Return the [x, y] coordinate for the center point of the cell that contains the specified text.  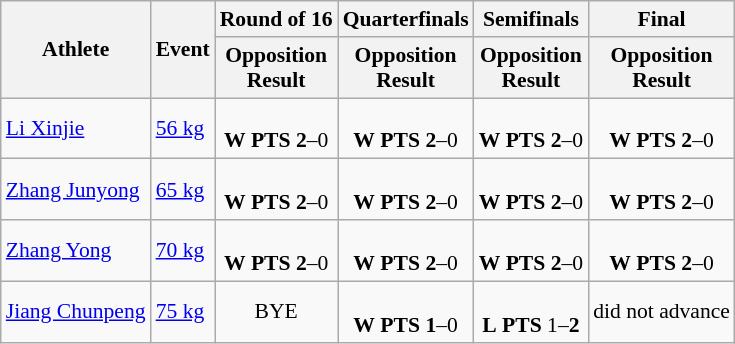
56 kg [183, 128]
Athlete [76, 50]
Event [183, 50]
65 kg [183, 190]
Zhang Yong [76, 250]
Quarterfinals [406, 19]
Semifinals [532, 19]
W PTS 1–0 [406, 312]
70 kg [183, 250]
L PTS 1–2 [532, 312]
Zhang Junyong [76, 190]
BYE [276, 312]
Jiang Chunpeng [76, 312]
75 kg [183, 312]
Round of 16 [276, 19]
Final [662, 19]
Li Xinjie [76, 128]
did not advance [662, 312]
